Identify which cell holds the provided text, then report its [X, Y] central coordinate. 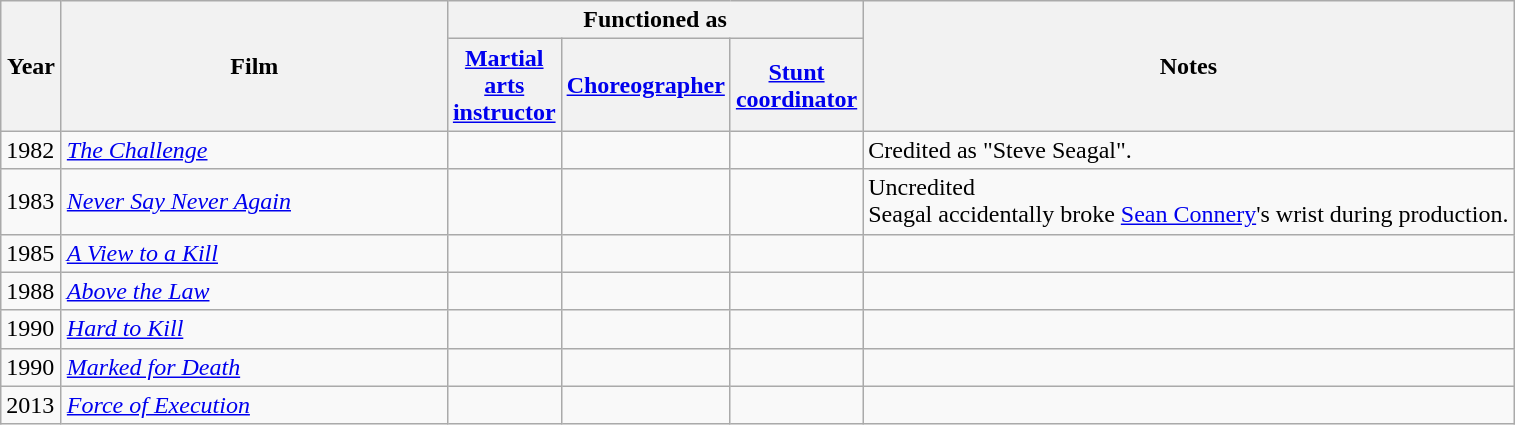
Functioned as [654, 20]
Above the Law [254, 291]
UncreditedSeagal accidentally broke Sean Connery's wrist during production. [1188, 202]
Martial arts instructor [504, 85]
Year [32, 66]
Force of Execution [254, 405]
2013 [32, 405]
Marked for Death [254, 367]
1983 [32, 202]
Credited as "Steve Seagal". [1188, 150]
Film [254, 66]
Never Say Never Again [254, 202]
1982 [32, 150]
Notes [1188, 66]
1985 [32, 253]
Choreographer [646, 85]
1988 [32, 291]
A View to a Kill [254, 253]
Stunt coordinator [796, 85]
Hard to Kill [254, 329]
The Challenge [254, 150]
